Return (x, y) of the center of cell containing provided text 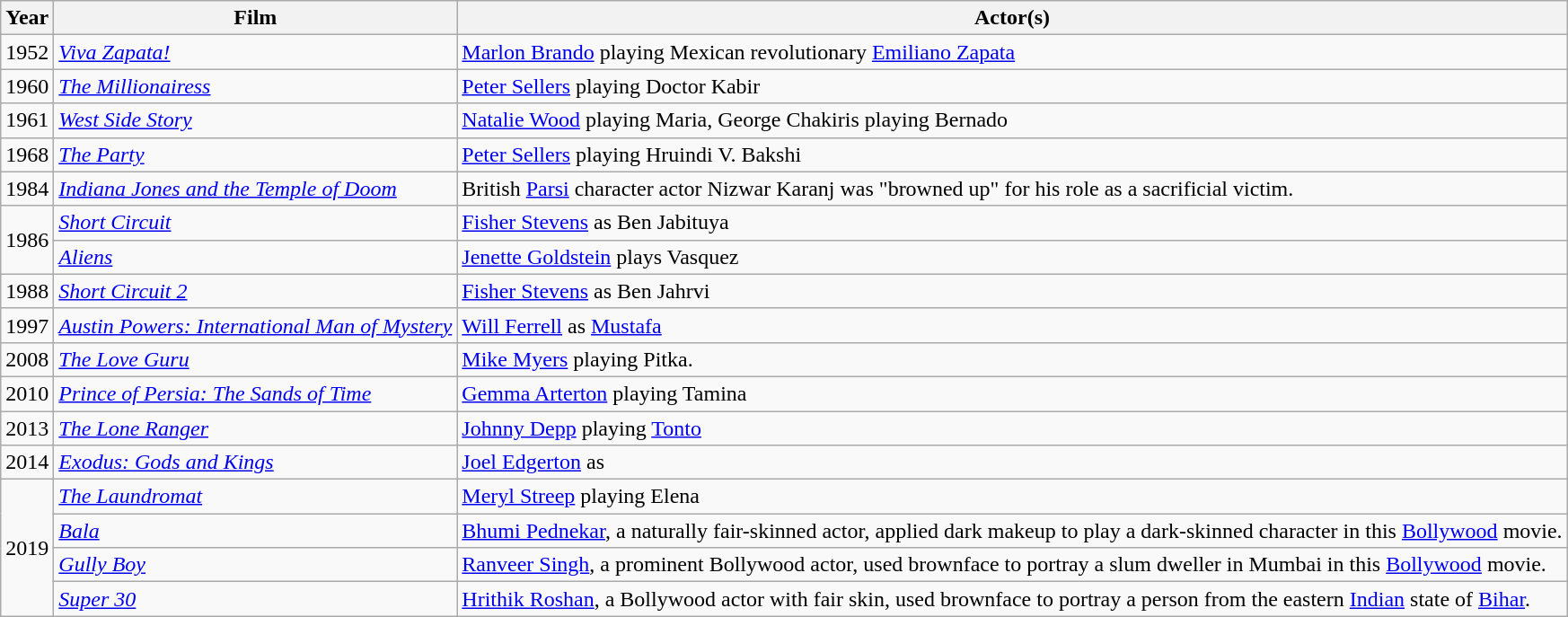
Indiana Jones and the Temple of Doom (255, 189)
2014 (27, 463)
Exodus: Gods and Kings (255, 463)
British Parsi character actor Nizwar Karanj was "browned up" for his role as a sacrificial victim. (1012, 189)
1988 (27, 291)
Bhumi Pednekar, a naturally fair-skinned actor, applied dark makeup to play a dark-skinned character in this Bollywood movie. (1012, 531)
1986 (27, 240)
Meryl Streep playing Elena (1012, 497)
The Lone Ranger (255, 428)
West Side Story (255, 120)
Austin Powers: International Man of Mystery (255, 325)
Gemma Arterton playing Tamina (1012, 393)
Joel Edgerton as (1012, 463)
Peter Sellers playing Doctor Kabir (1012, 86)
The Party (255, 154)
The Millionairess (255, 86)
Bala (255, 531)
1961 (27, 120)
Ranveer Singh, a prominent Bollywood actor, used brownface to portray a slum dweller in Mumbai in this Bollywood movie. (1012, 565)
Marlon Brando playing Mexican revolutionary Emiliano Zapata (1012, 52)
2008 (27, 359)
1968 (27, 154)
The Laundromat (255, 497)
Film (255, 18)
1984 (27, 189)
Fisher Stevens as Ben Jabituya (1012, 223)
Year (27, 18)
Prince of Persia: The Sands of Time (255, 393)
Short Circuit (255, 223)
Viva Zapata! (255, 52)
1960 (27, 86)
Johnny Depp playing Tonto (1012, 428)
Natalie Wood playing Maria, George Chakiris playing Bernado (1012, 120)
Gully Boy (255, 565)
2013 (27, 428)
Actor(s) (1012, 18)
Super 30 (255, 599)
Jenette Goldstein plays Vasquez (1012, 257)
Will Ferrell as Mustafa (1012, 325)
Peter Sellers playing Hruindi V. Bakshi (1012, 154)
Mike Myers playing Pitka. (1012, 359)
1997 (27, 325)
Hrithik Roshan, a Bollywood actor with fair skin, used brownface to portray a person from the eastern Indian state of Bihar. (1012, 599)
2010 (27, 393)
Aliens (255, 257)
1952 (27, 52)
2019 (27, 548)
Fisher Stevens as Ben Jahrvi (1012, 291)
The Love Guru (255, 359)
Short Circuit 2 (255, 291)
